Locate the cell with the specified text and output its [X, Y] center coordinate. 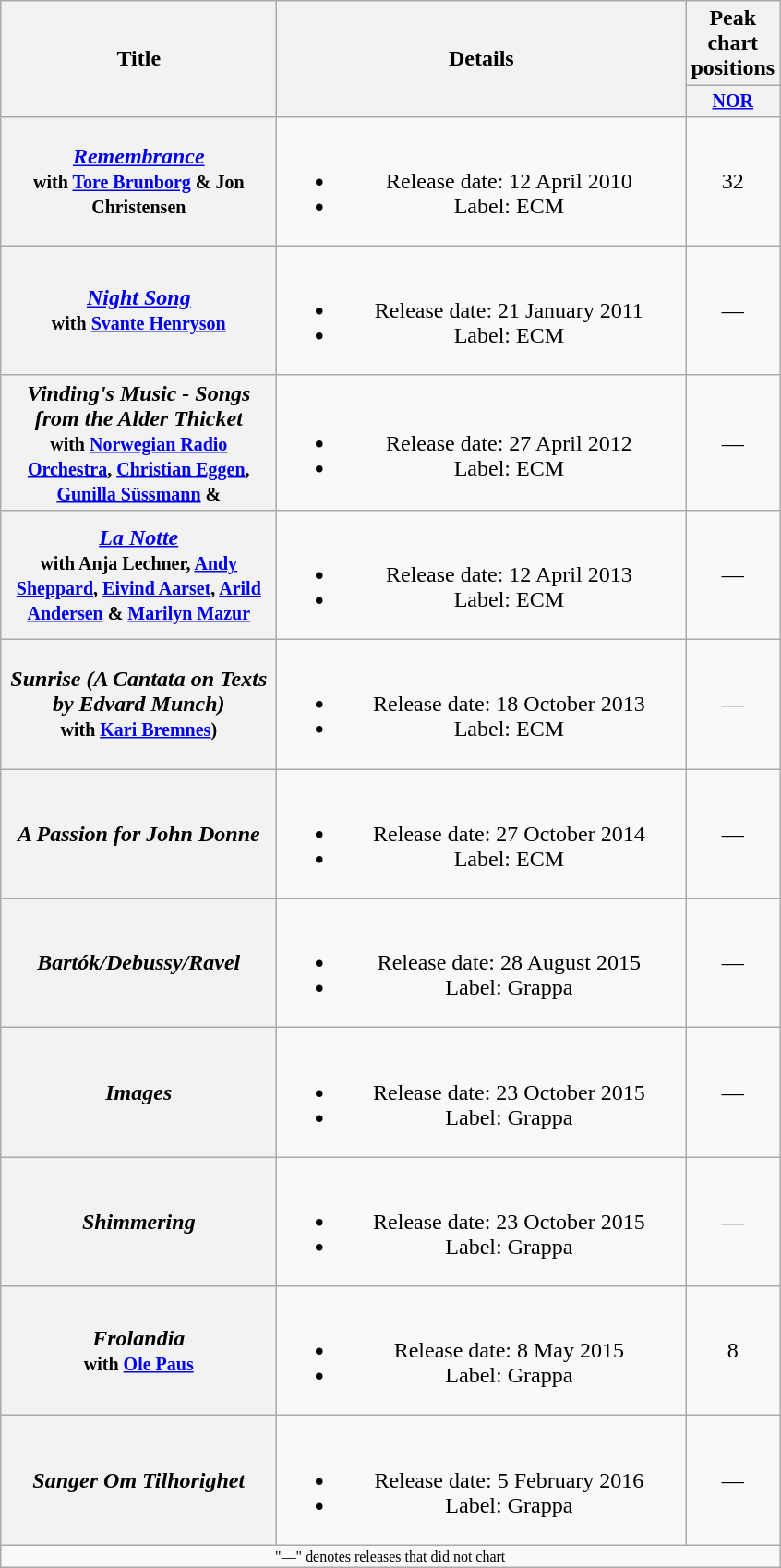
Peak chart positions [733, 43]
Vinding's Music - Songs from the Alder Thicket with Norwegian Radio Orchestra, Christian Eggen, Gunilla Süssmann & [138, 442]
Night Song with Svante Henryson [138, 310]
Release date: 28 August 2015Label: Grappa [482, 963]
Title [138, 59]
"—" denotes releases that did not chart [390, 1556]
Frolandia with Ole Paus [138, 1351]
Release date: 27 April 2012Label: ECM [482, 442]
Sunrise (A Cantata on Texts by Edvard Munch) with Kari Bremnes) [138, 705]
La Notte with Anja Lechner, Andy Sheppard, Eivind Aarset, Arild Andersen & Marilyn Mazur [138, 574]
Release date: 5 February 2016Label: Grappa [482, 1480]
Remembrance with Tore Brunborg & Jon Christensen [138, 181]
Details [482, 59]
Release date: 12 April 2013Label: ECM [482, 574]
Bartók/Debussy/Ravel [138, 963]
8 [733, 1351]
Release date: 21 January 2011Label: ECM [482, 310]
NOR [733, 102]
32 [733, 181]
Release date: 27 October 2014Label: ECM [482, 834]
Release date: 8 May 2015Label: Grappa [482, 1351]
Release date: 12 April 2010Label: ECM [482, 181]
Sanger Om Tilhorighet [138, 1480]
Images [138, 1092]
Release date: 18 October 2013Label: ECM [482, 705]
Shimmering [138, 1222]
A Passion for John Donne [138, 834]
